Detect which cell encompasses the target text, then output its (x, y) center coordinate. 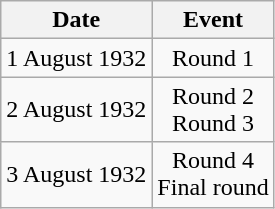
3 August 1932 (76, 174)
1 August 1932 (76, 58)
2 August 1932 (76, 110)
Round 2Round 3 (213, 110)
Event (213, 20)
Round 4Final round (213, 174)
Round 1 (213, 58)
Date (76, 20)
